Return [x, y] of the center of cell containing provided text 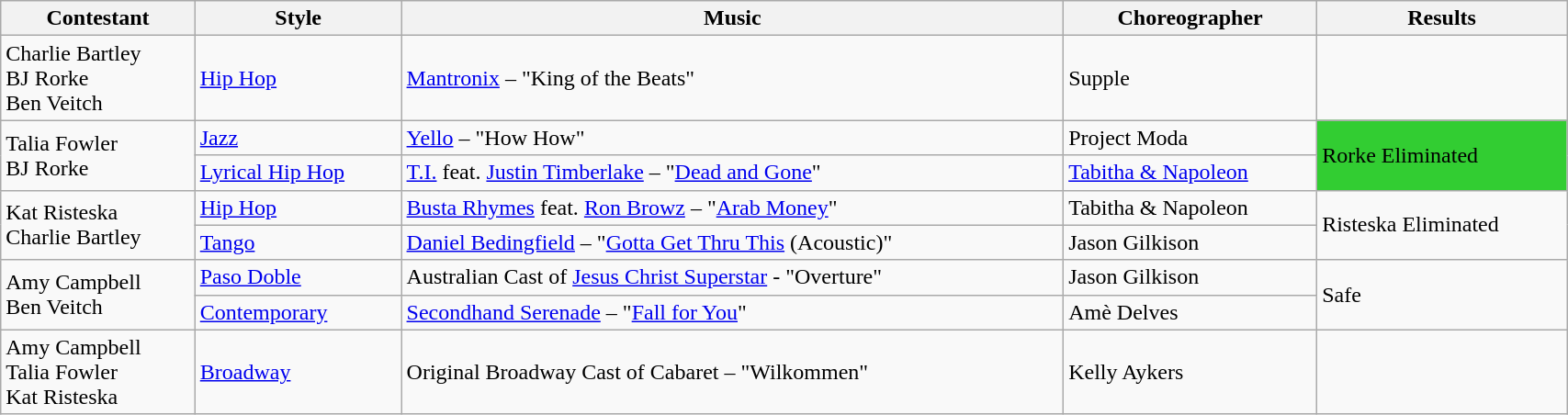
Mantronix – "King of the Beats" [733, 78]
Supple [1190, 78]
Choreographer [1190, 18]
Safe [1442, 295]
Risteska Eliminated [1442, 225]
Paso Doble [298, 277]
Talia Fowler BJ Rorke [97, 155]
Rorke Eliminated [1442, 155]
T.I. feat. Justin Timberlake – "Dead and Gone" [733, 173]
Contestant [97, 18]
Busta Rhymes feat. Ron Browz – "Arab Money" [733, 207]
Jazz [298, 138]
Music [733, 18]
Charlie Bartley BJ Rorke Ben Veitch [97, 78]
Results [1442, 18]
Amy Campbell Ben Veitch [97, 295]
Project Moda [1190, 138]
Broadway [298, 372]
Amy Campbell Talia Fowler Kat Risteska [97, 372]
Secondhand Serenade – "Fall for You" [733, 312]
Kelly Aykers [1190, 372]
Yello – "How How" [733, 138]
Daniel Bedingfield – "Gotta Get Thru This (Acoustic)" [733, 242]
Style [298, 18]
Amè Delves [1190, 312]
Kat Risteska Charlie Bartley [97, 225]
Original Broadway Cast of Cabaret – "Wilkommen" [733, 372]
Contemporary [298, 312]
Australian Cast of Jesus Christ Superstar - "Overture" [733, 277]
Tango [298, 242]
Lyrical Hip Hop [298, 173]
